Detect which cell encompasses the target text, then output its (x, y) center coordinate. 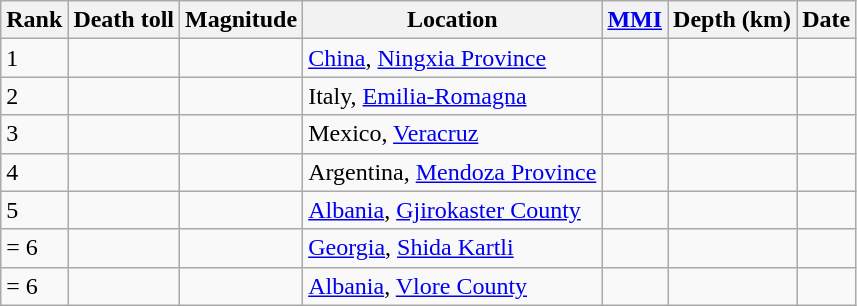
Italy, Emilia-Romagna (452, 96)
Rank (34, 20)
Albania, Gjirokaster County (452, 210)
4 (34, 172)
Mexico, Veracruz (452, 134)
Death toll (124, 20)
1 (34, 58)
Magnitude (242, 20)
2 (34, 96)
Argentina, Mendoza Province (452, 172)
Depth (km) (732, 20)
Location (452, 20)
3 (34, 134)
Date (826, 20)
China, Ningxia Province (452, 58)
5 (34, 210)
Albania, Vlore County (452, 286)
Georgia, Shida Kartli (452, 248)
MMI (635, 20)
